Output the [x, y] coordinate of the center of the cell containing the given text.  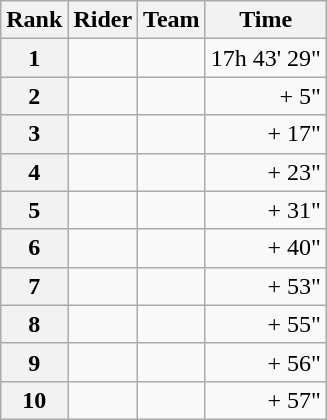
+ 40" [266, 248]
Rank [34, 20]
+ 23" [266, 172]
1 [34, 58]
10 [34, 400]
17h 43' 29" [266, 58]
+ 31" [266, 210]
5 [34, 210]
+ 56" [266, 362]
+ 53" [266, 286]
7 [34, 286]
+ 57" [266, 400]
+ 17" [266, 134]
Time [266, 20]
8 [34, 324]
2 [34, 96]
+ 55" [266, 324]
Rider [103, 20]
4 [34, 172]
Team [172, 20]
9 [34, 362]
6 [34, 248]
3 [34, 134]
+ 5" [266, 96]
